Determine the [x, y] coordinate at the center of the cell enclosing the given text.  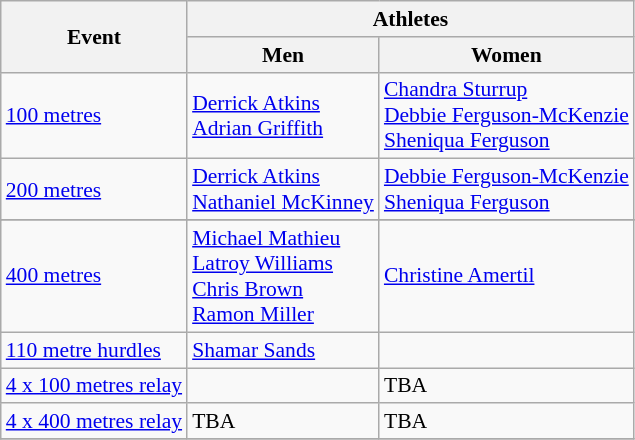
Men [283, 55]
200 metres [94, 190]
Christine Amertil [506, 276]
Shamar Sands [283, 350]
Event [94, 36]
100 metres [94, 116]
Chandra Sturrup Debbie Ferguson-McKenzie Sheniqua Ferguson [506, 116]
Women [506, 55]
4 x 400 metres relay [94, 422]
400 metres [94, 276]
4 x 100 metres relay [94, 386]
Derrick Atkins Adrian Griffith [283, 116]
Debbie Ferguson-McKenzie Sheniqua Ferguson [506, 190]
Derrick Atkins Nathaniel McKinney [283, 190]
110 metre hurdles [94, 350]
Athletes [410, 19]
Michael Mathieu Latroy Williams Chris Brown Ramon Miller [283, 276]
